Extract the (x, y) coordinate from the center of the cell holding the provided text.  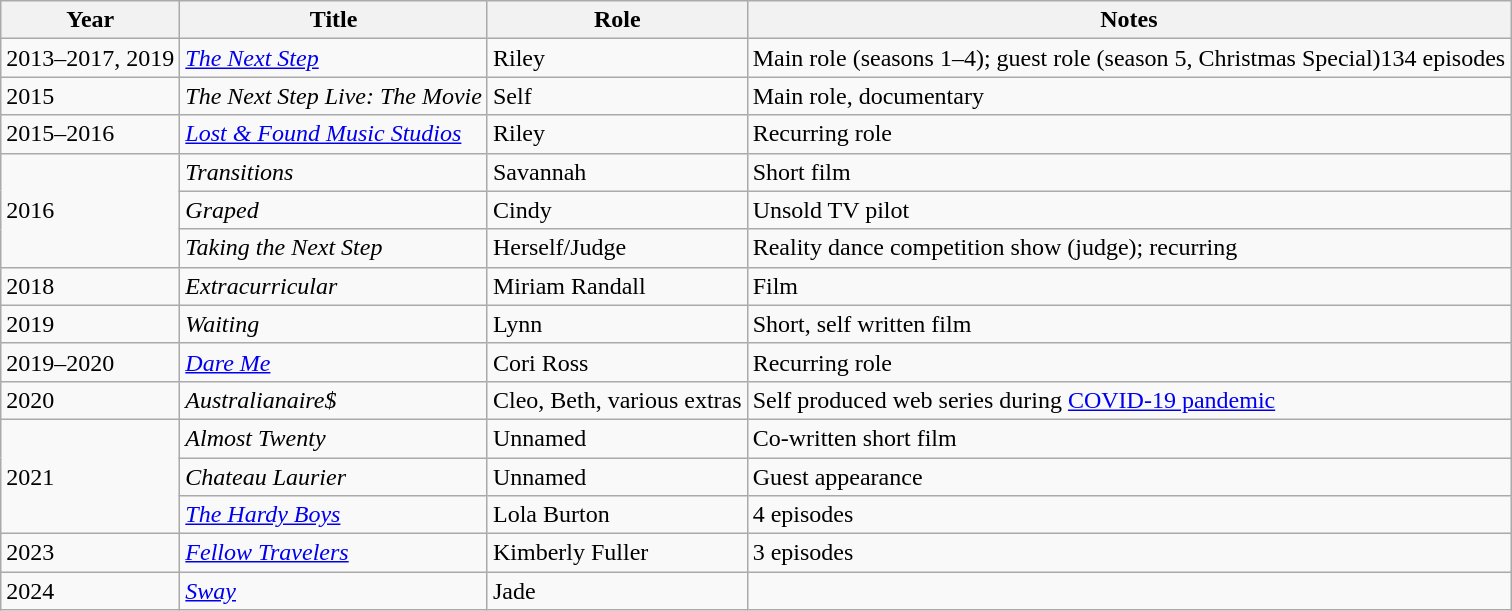
Co-written short film (1129, 438)
2023 (90, 553)
Short, self written film (1129, 324)
2015 (90, 96)
Graped (334, 210)
2016 (90, 210)
Kimberly Fuller (617, 553)
Self produced web series during COVID-19 pandemic (1129, 400)
Year (90, 20)
Lynn (617, 324)
Savannah (617, 172)
The Next Step Live: The Movie (334, 96)
Taking the Next Step (334, 248)
2019–2020 (90, 362)
3 episodes (1129, 553)
Role (617, 20)
Cindy (617, 210)
2024 (90, 591)
Dare Me (334, 362)
Main role (seasons 1–4); guest role (season 5, Christmas Special)134 episodes (1129, 58)
Miriam Randall (617, 286)
Title (334, 20)
Jade (617, 591)
Sway (334, 591)
Lost & Found Music Studios (334, 134)
Film (1129, 286)
Herself/Judge (617, 248)
Reality dance competition show (judge); recurring (1129, 248)
The Next Step (334, 58)
2015–2016 (90, 134)
Transitions (334, 172)
Cori Ross (617, 362)
Waiting (334, 324)
Short film (1129, 172)
2019 (90, 324)
Cleo, Beth, various extras (617, 400)
Self (617, 96)
Australianaire$ (334, 400)
4 episodes (1129, 515)
2021 (90, 476)
Notes (1129, 20)
Main role, documentary (1129, 96)
Chateau Laurier (334, 477)
Fellow Travelers (334, 553)
2013–2017, 2019 (90, 58)
2020 (90, 400)
Lola Burton (617, 515)
Unsold TV pilot (1129, 210)
Extracurricular (334, 286)
2018 (90, 286)
The Hardy Boys (334, 515)
Almost Twenty (334, 438)
Guest appearance (1129, 477)
